Locate the cell with the specified text and output its (X, Y) center coordinate. 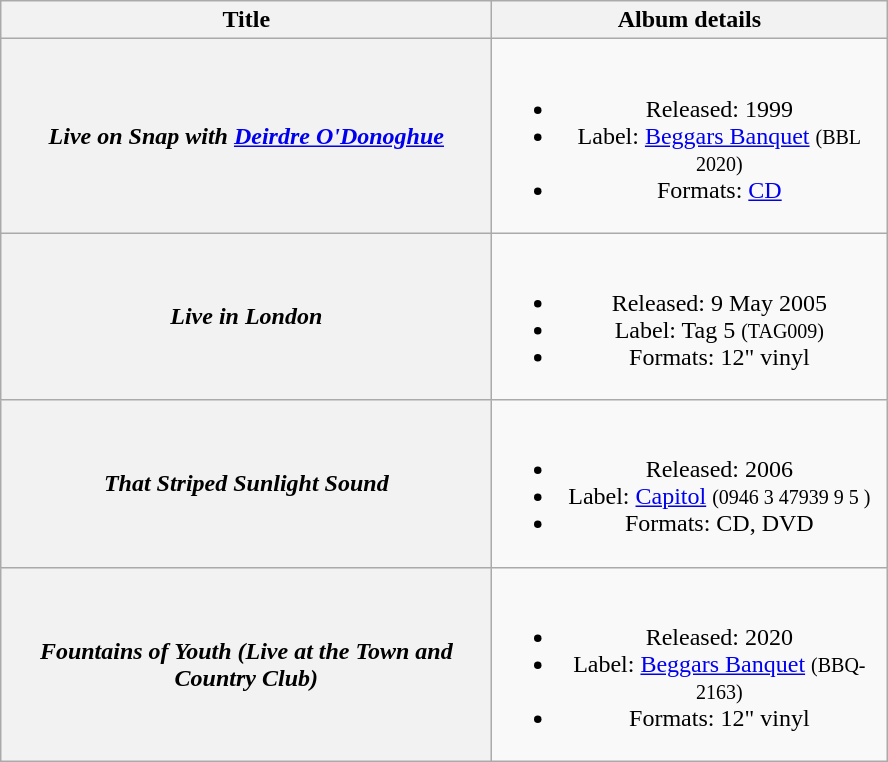
Released: 2006Label: Capitol (0946 3 47939 9 5 )Formats: CD, DVD (690, 484)
Title (246, 20)
Released: 1999Label: Beggars Banquet (BBL 2020)Formats: CD (690, 136)
Released: 2020Label: Beggars Banquet (BBQ-2163)Formats: 12" vinyl (690, 664)
Released: 9 May 2005Label: Tag 5 (TAG009)Formats: 12" vinyl (690, 316)
That Striped Sunlight Sound (246, 484)
Fountains of Youth (Live at the Town and Country Club) (246, 664)
Live on Snap with Deirdre O'Donoghue (246, 136)
Live in London (246, 316)
Album details (690, 20)
